Find where the given text appears and provide that cell's center as [X, Y] coordinate. 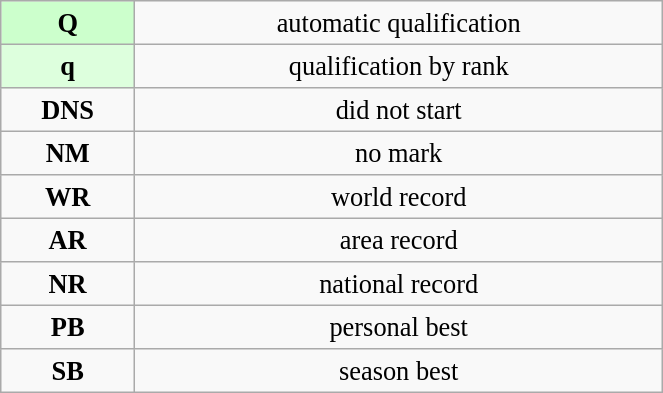
AR [68, 240]
WR [68, 197]
season best [399, 371]
DNS [68, 109]
automatic qualification [399, 22]
qualification by rank [399, 66]
did not start [399, 109]
world record [399, 197]
PB [68, 327]
NR [68, 284]
area record [399, 240]
q [68, 66]
NM [68, 153]
Q [68, 22]
SB [68, 371]
national record [399, 284]
no mark [399, 153]
personal best [399, 327]
